Identify which cell holds the provided text, then report its [X, Y] central coordinate. 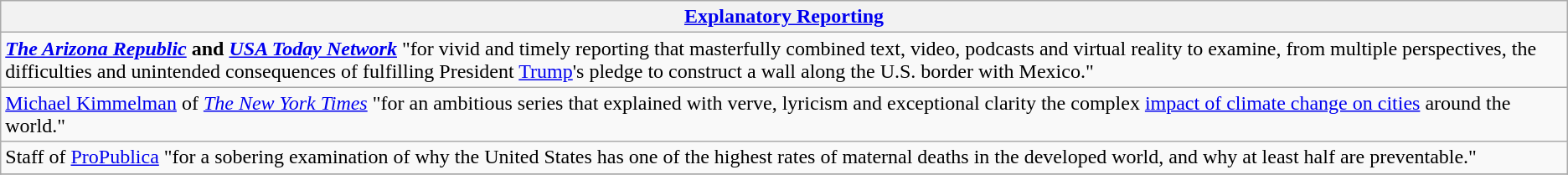
Explanatory Reporting [784, 17]
